For the text-containing cell, return its midpoint in (X, Y) coordinate format. 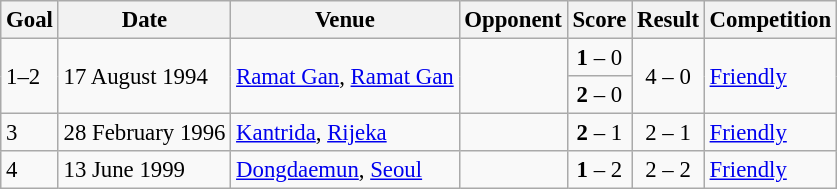
13 June 1999 (144, 170)
2 – 0 (600, 95)
Kantrida, Rijeka (345, 133)
4 – 0 (668, 76)
Dongdaemun, Seoul (345, 170)
1 – 2 (600, 170)
3 (30, 133)
Result (668, 20)
Competition (770, 20)
Ramat Gan, Ramat Gan (345, 76)
4 (30, 170)
Score (600, 20)
Date (144, 20)
1 – 0 (600, 58)
2 – 2 (668, 170)
28 February 1996 (144, 133)
Opponent (513, 20)
1–2 (30, 76)
17 August 1994 (144, 76)
Venue (345, 20)
Goal (30, 20)
